Output the [X, Y] coordinate of the center of the cell containing the given text.  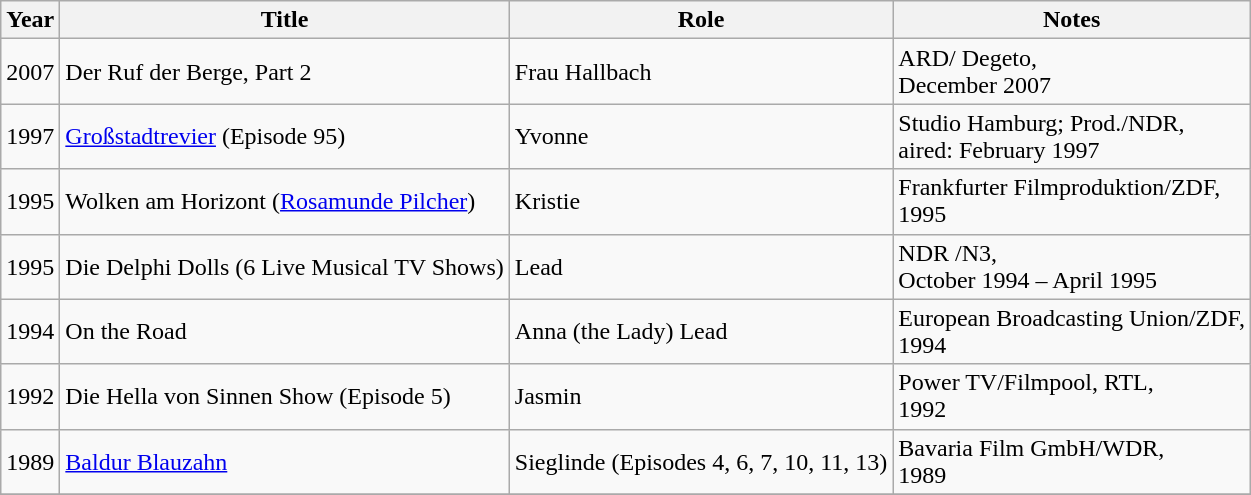
Yvonne [700, 136]
Bavaria Film GmbH/WDR, 1989 [1072, 462]
Power TV/Filmpool, RTL, 1992 [1072, 396]
Die Hella von Sinnen Show (Episode 5) [284, 396]
European Broadcasting Union/ZDF, 1994 [1072, 332]
Title [284, 20]
Sieglinde (Episodes 4, 6, 7, 10, 11, 13) [700, 462]
Studio Hamburg; Prod./NDR, aired: February 1997 [1072, 136]
Frankfurter Filmproduktion/ZDF, 1995 [1072, 202]
Jasmin [700, 396]
1992 [30, 396]
ARD/ Degeto, December 2007 [1072, 72]
2007 [30, 72]
Kristie [700, 202]
1989 [30, 462]
Die Delphi Dolls (6 Live Musical TV Shows) [284, 266]
Wolken am Horizont (Rosamunde Pilcher) [284, 202]
Lead [700, 266]
On the Road [284, 332]
Notes [1072, 20]
Baldur Blauzahn [284, 462]
Anna (the Lady) Lead [700, 332]
Großstadtrevier (Episode 95) [284, 136]
1994 [30, 332]
Role [700, 20]
Der Ruf der Berge, Part 2 [284, 72]
1997 [30, 136]
Year [30, 20]
NDR /N3, October 1994 – April 1995 [1072, 266]
Frau Hallbach [700, 72]
